Return [x, y] of the center of cell containing provided text 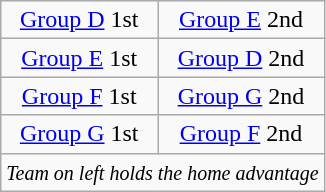
Group D 1st [80, 20]
Group F 2nd [242, 134]
Team on left holds the home advantage [163, 172]
Group F 1st [80, 96]
Group E 2nd [242, 20]
Group D 2nd [242, 58]
Group G 2nd [242, 96]
Group G 1st [80, 134]
Group E 1st [80, 58]
